Detect which cell encompasses the target text, then output its [x, y] center coordinate. 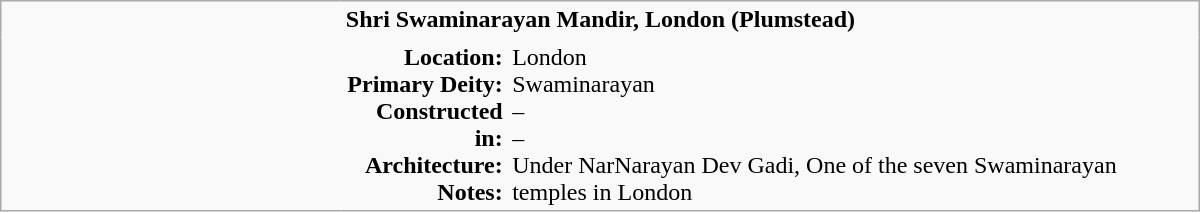
Location:Primary Deity:Constructed in:Architecture:Notes: [424, 124]
Shri Swaminarayan Mandir, London (Plumstead) [770, 20]
London Swaminarayan – – Under NarNarayan Dev Gadi, One of the seven Swaminarayan temples in London [853, 124]
